Locate the cell with the specified text and output its (X, Y) center coordinate. 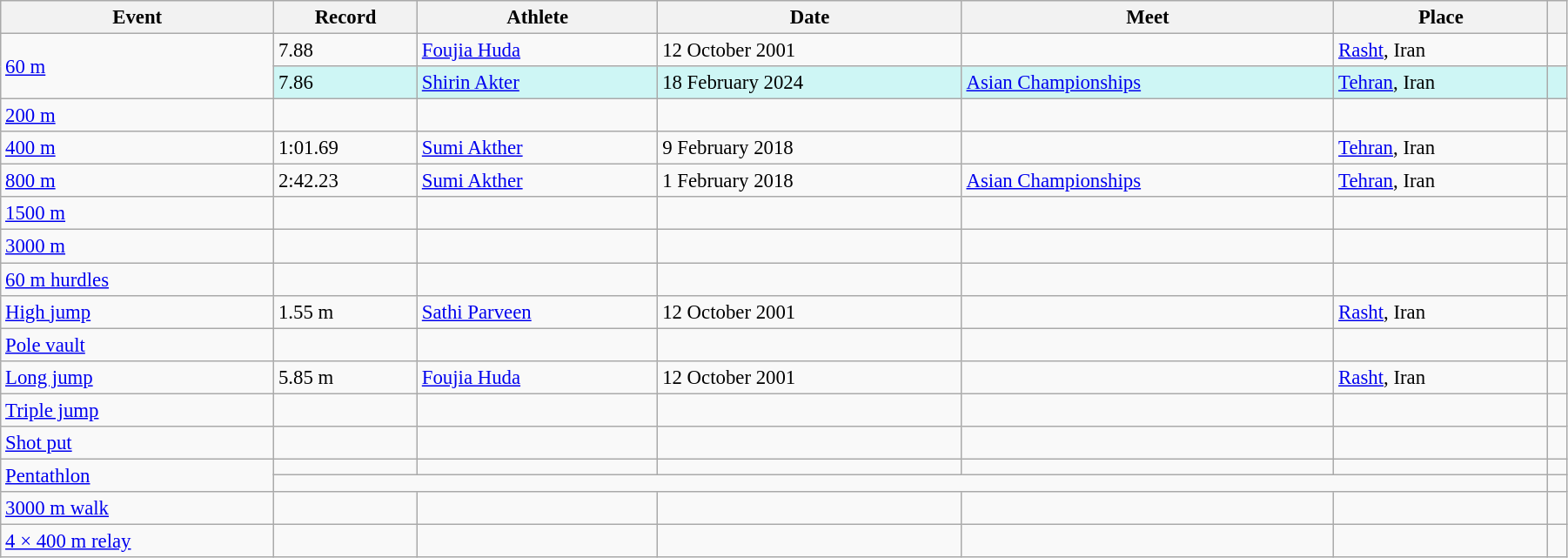
Shirin Akter (538, 83)
Triple jump (137, 410)
400 m (137, 148)
3000 m walk (137, 508)
9 February 2018 (809, 148)
Athlete (538, 17)
200 m (137, 116)
Sathi Parveen (538, 312)
1 February 2018 (809, 181)
Date (809, 17)
Record (346, 17)
Shot put (137, 443)
5.85 m (346, 377)
Meet (1148, 17)
7.88 (346, 50)
2:42.23 (346, 181)
1:01.69 (346, 148)
High jump (137, 312)
Pole vault (137, 345)
Long jump (137, 377)
1.55 m (346, 312)
60 m hurdles (137, 279)
18 February 2024 (809, 83)
3000 m (137, 246)
60 m (137, 66)
7.86 (346, 83)
Place (1441, 17)
4 × 400 m relay (137, 541)
Event (137, 17)
1500 m (137, 213)
Pentathlon (137, 475)
800 m (137, 181)
